Search for the cell housing the specified text and yield its (X, Y) center coordinate. 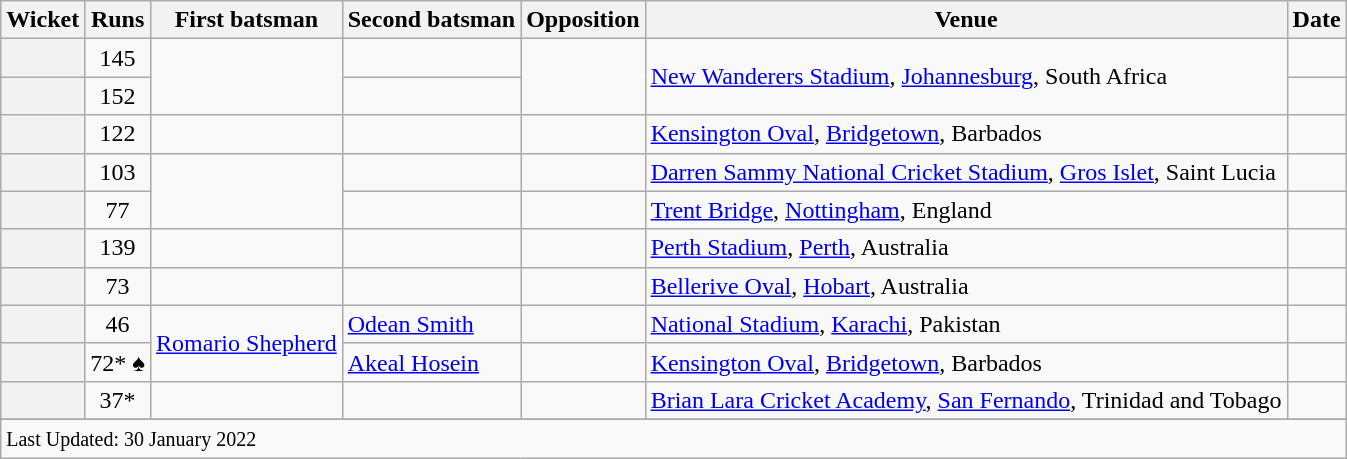
Odean Smith (431, 324)
Akeal Hosein (431, 362)
Runs (118, 20)
122 (118, 134)
Wicket (43, 20)
103 (118, 172)
National Stadium, Karachi, Pakistan (966, 324)
Second batsman (431, 20)
139 (118, 248)
37* (118, 400)
First batsman (247, 20)
Date (1316, 20)
Romario Shepherd (247, 343)
77 (118, 210)
152 (118, 96)
Bellerive Oval, Hobart, Australia (966, 286)
New Wanderers Stadium, Johannesburg, South Africa (966, 77)
73 (118, 286)
Trent Bridge, Nottingham, England (966, 210)
Darren Sammy National Cricket Stadium, Gros Islet, Saint Lucia (966, 172)
Perth Stadium, Perth, Australia (966, 248)
Opposition (583, 20)
Brian Lara Cricket Academy, San Fernando, Trinidad and Tobago (966, 400)
Venue (966, 20)
Last Updated: 30 January 2022 (674, 438)
145 (118, 58)
72* ♠ (118, 362)
46 (118, 324)
